Detect which cell encompasses the target text, then output its (X, Y) center coordinate. 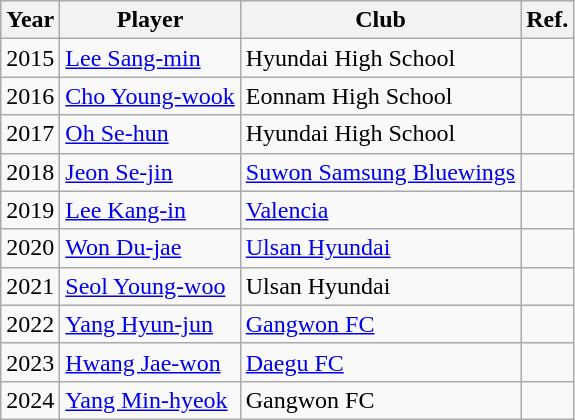
Won Du-jae (150, 248)
2020 (30, 248)
Eonnam High School (380, 96)
2017 (30, 134)
Yang Hyun-jun (150, 324)
Seol Young-woo (150, 286)
Valencia (380, 210)
2019 (30, 210)
2021 (30, 286)
Oh Se-hun (150, 134)
2024 (30, 400)
Lee Sang-min (150, 58)
Jeon Se-jin (150, 172)
Suwon Samsung Bluewings (380, 172)
2018 (30, 172)
Club (380, 20)
Ref. (548, 20)
Hwang Jae-won (150, 362)
2023 (30, 362)
Cho Young-wook (150, 96)
2016 (30, 96)
Daegu FC (380, 362)
Year (30, 20)
2015 (30, 58)
Player (150, 20)
2022 (30, 324)
Lee Kang-in (150, 210)
Yang Min-hyeok (150, 400)
